Locate the cell with the specified text and output its [X, Y] center coordinate. 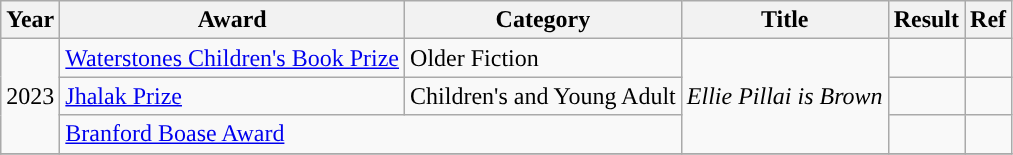
Children's and Young Adult [544, 96]
Ref [988, 20]
Older Fiction [544, 58]
Waterstones Children's Book Prize [232, 58]
Category [544, 20]
Branford Boase Award [370, 134]
Result [926, 20]
Ellie Pillai is Brown [784, 96]
2023 [30, 96]
Year [30, 20]
Title [784, 20]
Jhalak Prize [232, 96]
Award [232, 20]
